Determine the [X, Y] coordinate at the center of the cell enclosing the given text.  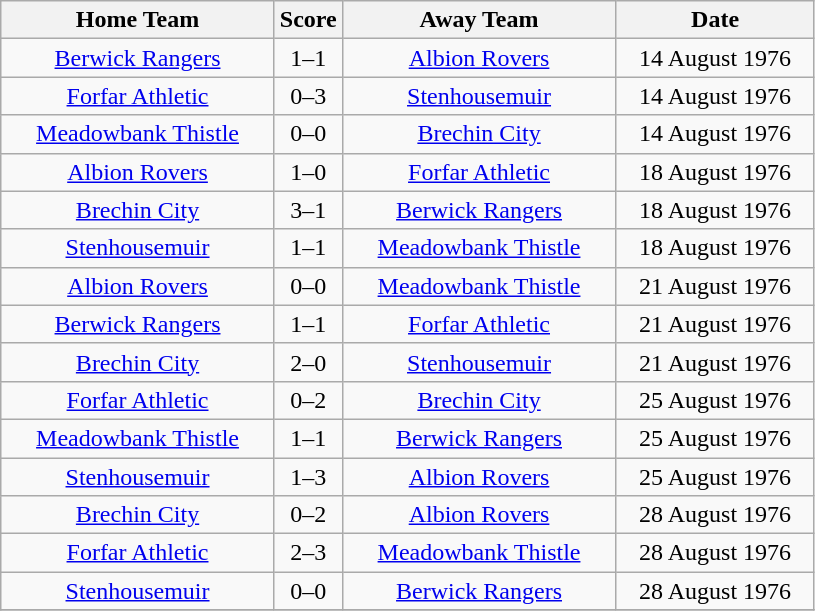
Score [308, 20]
Home Team [138, 20]
2–0 [308, 362]
1–0 [308, 172]
2–3 [308, 553]
1–3 [308, 477]
0–3 [308, 96]
3–1 [308, 210]
Date [716, 20]
Away Team [479, 20]
